Extract the [X, Y] coordinate from the center of the cell holding the provided text.  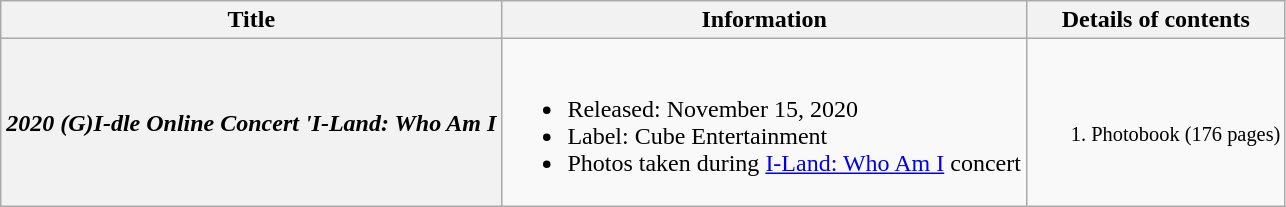
Details of contents [1156, 20]
Photobook (176 pages) [1156, 122]
Title [252, 20]
Information [764, 20]
Released: November 15, 2020Label: Cube EntertainmentPhotos taken during I-Land: Who Am I concert [764, 122]
2020 (G)I-dle Online Concert 'I-Land: Who Am I [252, 122]
